Detect which cell encompasses the target text, then output its (x, y) center coordinate. 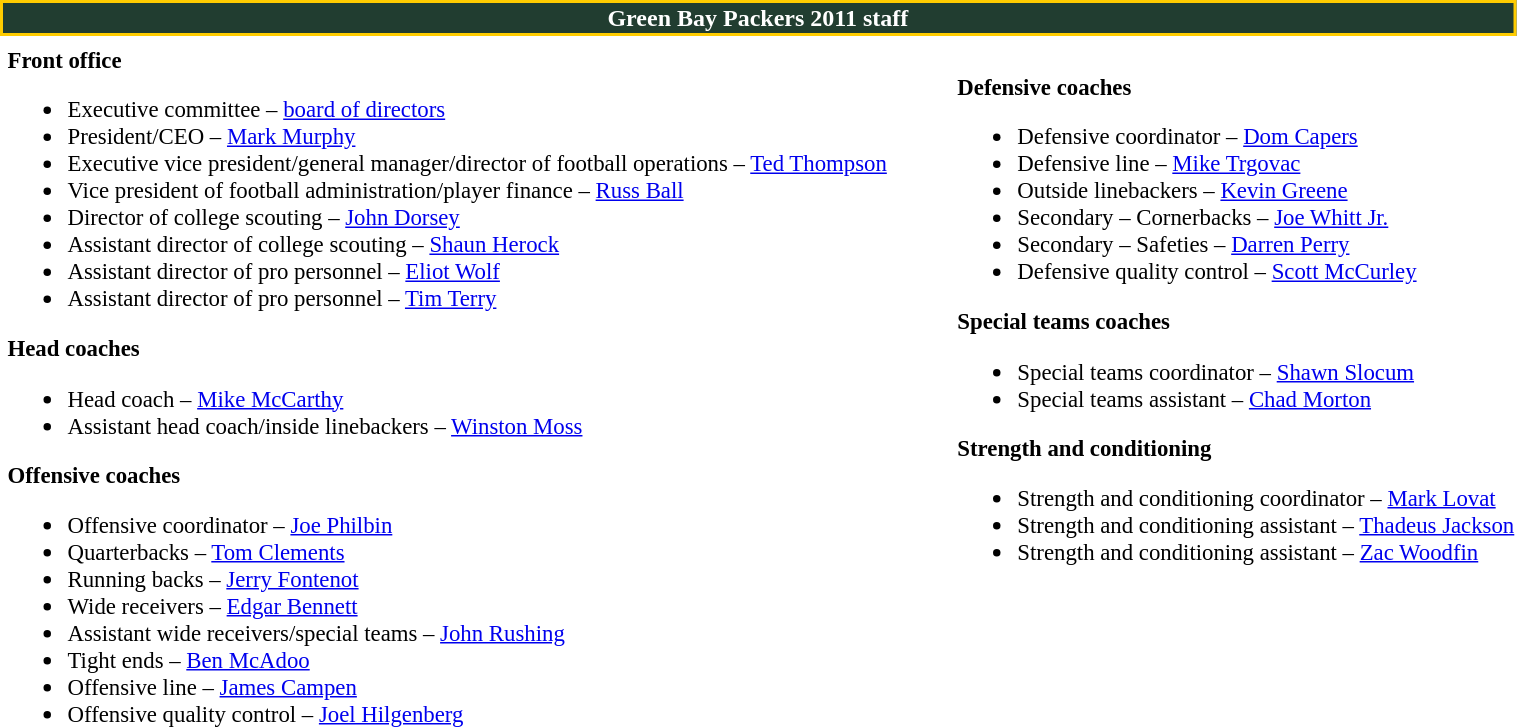
Green Bay Packers 2011 staff (758, 18)
